Identify which cell holds the provided text, then report its [x, y] central coordinate. 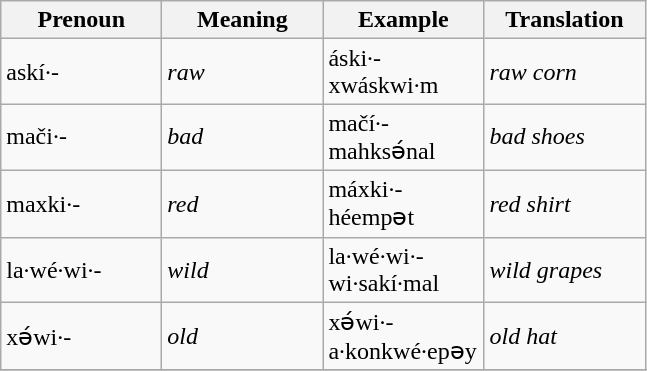
xə́wi·-a·konkwé·epəy [404, 336]
mačí·-mahksə́nal [404, 138]
Example [404, 20]
máxki·-héempət [404, 204]
maxki·- [82, 204]
bad shoes [564, 138]
mači·- [82, 138]
xə́wi·- [82, 336]
raw corn [564, 72]
bad [242, 138]
red [242, 204]
raw [242, 72]
Translation [564, 20]
la·wé·wi·-wi·sakí·mal [404, 270]
Meaning [242, 20]
áski·-xwáskwi·m [404, 72]
old [242, 336]
red shirt [564, 204]
la·wé·wi·- [82, 270]
Prenoun [82, 20]
wild grapes [564, 270]
old hat [564, 336]
wild [242, 270]
askí·- [82, 72]
